Capture the cell that displays the provided text and extract its [X, Y] central coordinate. 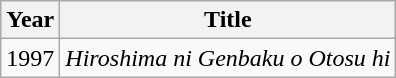
Title [228, 20]
Hiroshima ni Genbaku o Otosu hi [228, 58]
Year [30, 20]
1997 [30, 58]
